Return the [X, Y] coordinate for the center point of the cell that contains the specified text.  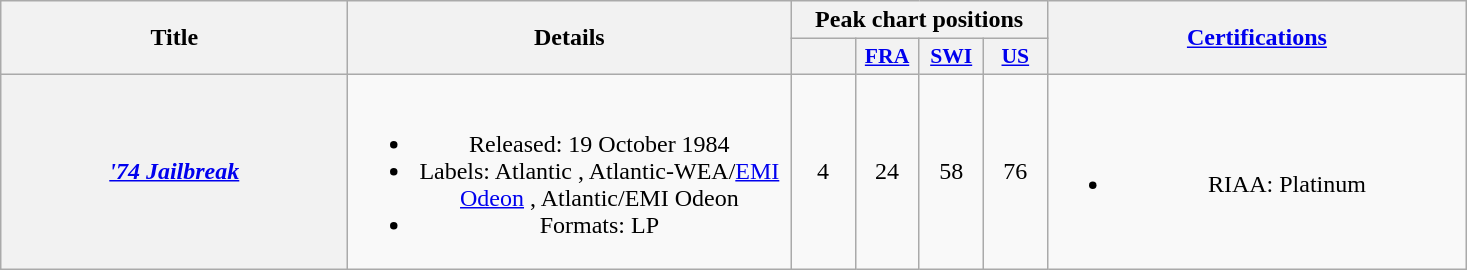
RIAA: Platinum [1256, 171]
Released: 19 October 1984Labels: Atlantic , Atlantic-WEA/EMI Odeon , Atlantic/EMI Odeon Formats: LP [570, 171]
Peak chart positions [919, 20]
FRA [887, 57]
4 [823, 171]
SWI [951, 57]
76 [1015, 171]
US [1015, 57]
24 [887, 171]
'74 Jailbreak [174, 171]
Certifications [1256, 38]
Title [174, 38]
58 [951, 171]
Details [570, 38]
